Scan for the cell matching the given text and deliver its (X, Y) coordinate at center. 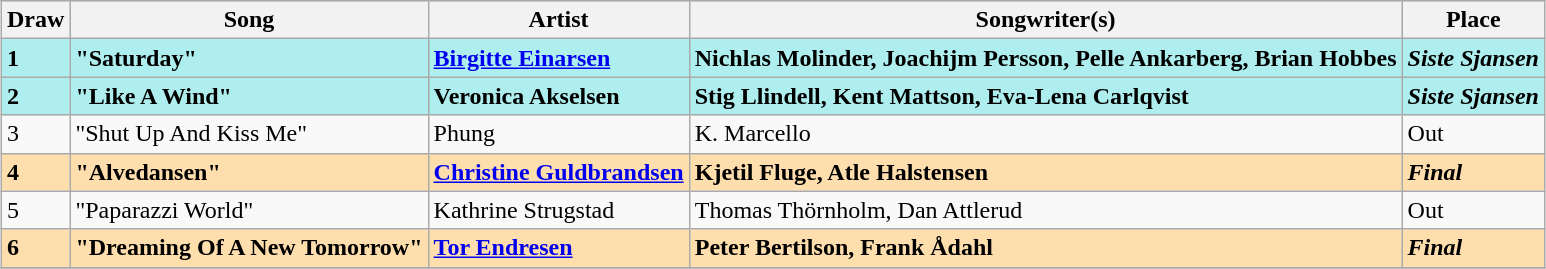
Artist (558, 20)
Song (249, 20)
"Paparazzi World" (249, 210)
Thomas Thörnholm, Dan Attlerud (1046, 210)
Peter Bertilson, Frank Ådahl (1046, 248)
3 (36, 134)
Draw (36, 20)
Birgitte Einarsen (558, 58)
"Shut Up And Kiss Me" (249, 134)
"Saturday" (249, 58)
Veronica Akselsen (558, 96)
K. Marcello (1046, 134)
"Dreaming Of A New Tomorrow" (249, 248)
Place (1473, 20)
Kjetil Fluge, Atle Halstensen (1046, 172)
6 (36, 248)
Kathrine Strugstad (558, 210)
Tor Endresen (558, 248)
"Like A Wind" (249, 96)
2 (36, 96)
Stig Llindell, Kent Mattson, Eva-Lena Carlqvist (1046, 96)
4 (36, 172)
Nichlas Molinder, Joachijm Persson, Pelle Ankarberg, Brian Hobbes (1046, 58)
Songwriter(s) (1046, 20)
Phung (558, 134)
"Alvedansen" (249, 172)
5 (36, 210)
1 (36, 58)
Christine Guldbrandsen (558, 172)
